From the cell containing the given text, extract its center point as [x, y] coordinate. 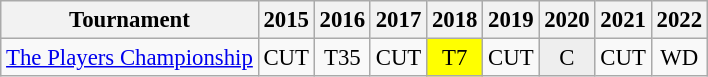
2017 [398, 20]
2018 [455, 20]
WD [679, 58]
C [567, 58]
2015 [286, 20]
2021 [623, 20]
The Players Championship [130, 58]
Tournament [130, 20]
T7 [455, 58]
2016 [342, 20]
T35 [342, 58]
2020 [567, 20]
2019 [511, 20]
2022 [679, 20]
